Return [x, y] of the center of cell containing provided text 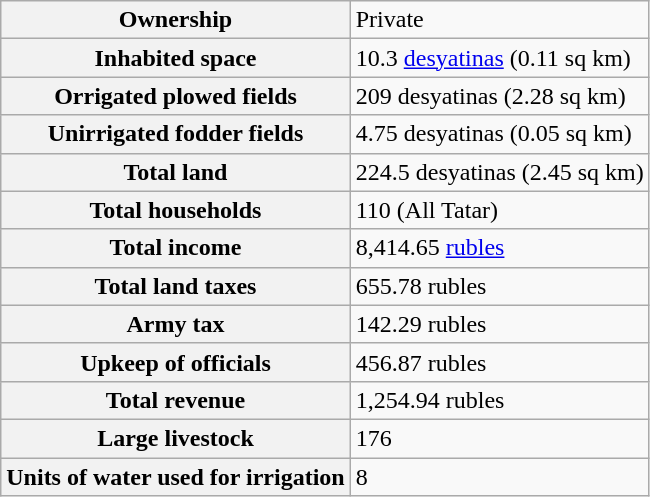
Army tax [176, 324]
4.75 desyatinas (0.05 sq km) [500, 134]
Orrigated plowed fields [176, 96]
Inhabited space [176, 58]
110 (All Tatar) [500, 210]
655.78 rubles [500, 286]
Total households [176, 210]
Unirrigated fodder fields [176, 134]
8,414.65 rubles [500, 248]
Total revenue [176, 400]
Units of water used for irrigation [176, 477]
Large livestock [176, 438]
Total land taxes [176, 286]
10.3 desyatinas (0.11 sq km) [500, 58]
8 [500, 477]
Upkeep of officials [176, 362]
224.5 desyatinas (2.45 sq km) [500, 172]
Ownership [176, 20]
456.87 rubles [500, 362]
Total income [176, 248]
209 desyatinas (2.28 sq km) [500, 96]
Total land [176, 172]
176 [500, 438]
142.29 rubles [500, 324]
Private [500, 20]
1,254.94 rubles [500, 400]
